From the cell containing the given text, extract its center point as [X, Y] coordinate. 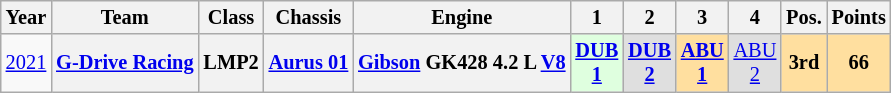
Year [26, 17]
Engine [462, 17]
DUB2 [650, 63]
ABU2 [756, 63]
3rd [804, 63]
Gibson GK428 4.2 L V8 [462, 63]
DUB1 [596, 63]
G-Drive Racing [124, 63]
Class [230, 17]
66 [859, 63]
4 [756, 17]
3 [702, 17]
2021 [26, 63]
Team [124, 17]
2 [650, 17]
Points [859, 17]
Chassis [309, 17]
Aurus 01 [309, 63]
LMP2 [230, 63]
1 [596, 17]
ABU1 [702, 63]
Pos. [804, 17]
